Extract the [x, y] coordinate from the center of the cell holding the provided text.  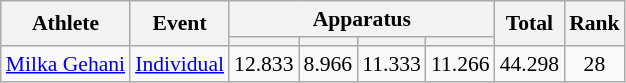
Individual [180, 64]
44.298 [530, 64]
Total [530, 24]
11.266 [460, 64]
11.333 [392, 64]
Apparatus [362, 19]
Athlete [66, 24]
8.966 [328, 64]
Rank [594, 24]
Milka Gehani [66, 64]
12.833 [264, 64]
Event [180, 24]
28 [594, 64]
